Output the (X, Y) coordinate of the center of the cell containing the given text.  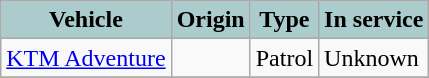
Vehicle (86, 20)
Type (284, 20)
Origin (210, 20)
In service (374, 20)
Patrol (284, 58)
Unknown (374, 58)
KTM Adventure (86, 58)
